Detect which cell encompasses the target text, then output its [x, y] center coordinate. 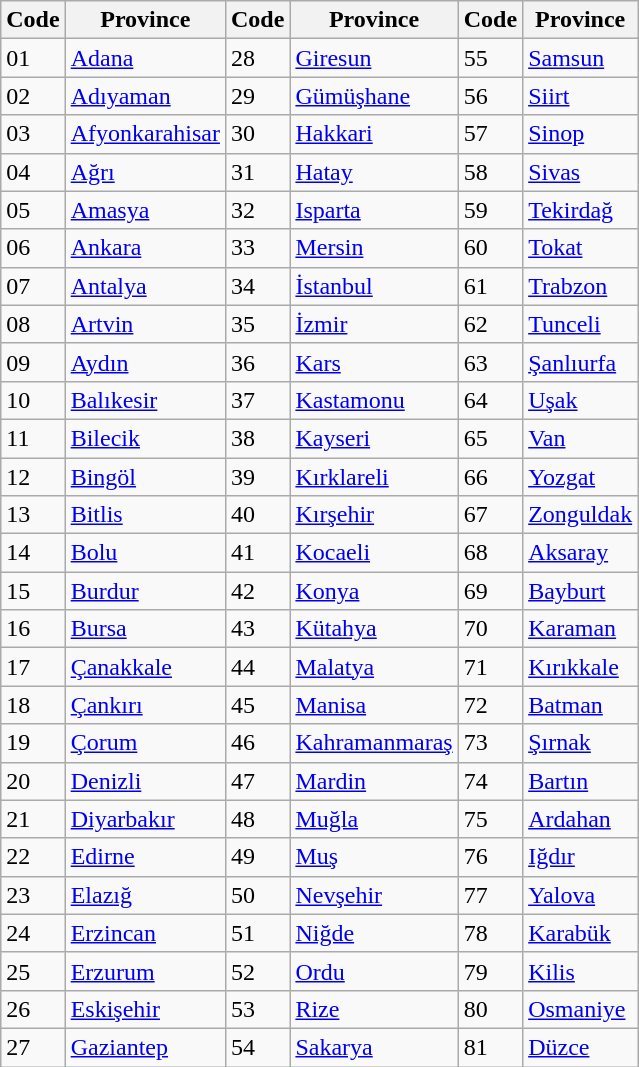
68 [490, 553]
Yalova [580, 895]
Kırklareli [374, 477]
Isparta [374, 210]
50 [257, 895]
14 [33, 553]
62 [490, 324]
32 [257, 210]
Eskişehir [145, 1009]
Malatya [374, 667]
73 [490, 743]
31 [257, 172]
Uşak [580, 400]
Nevşehir [374, 895]
Trabzon [580, 286]
Batman [580, 705]
Gaziantep [145, 1047]
Manisa [374, 705]
66 [490, 477]
Kocaeli [374, 553]
56 [490, 96]
10 [33, 400]
Niğde [374, 933]
Tokat [580, 248]
57 [490, 134]
Muş [374, 857]
41 [257, 553]
20 [33, 781]
Erzurum [145, 971]
Kars [374, 362]
77 [490, 895]
07 [33, 286]
Çanakkale [145, 667]
Ağrı [145, 172]
06 [33, 248]
30 [257, 134]
Kilis [580, 971]
79 [490, 971]
Sivas [580, 172]
11 [33, 438]
Çorum [145, 743]
19 [33, 743]
60 [490, 248]
01 [33, 58]
Mersin [374, 248]
15 [33, 591]
Burdur [145, 591]
18 [33, 705]
71 [490, 667]
52 [257, 971]
Erzincan [145, 933]
Ordu [374, 971]
13 [33, 515]
35 [257, 324]
Artvin [145, 324]
Şanlıurfa [580, 362]
Osmaniye [580, 1009]
Samsun [580, 58]
Rize [374, 1009]
Afyonkarahisar [145, 134]
Kahramanmaraş [374, 743]
48 [257, 819]
47 [257, 781]
Karabük [580, 933]
64 [490, 400]
23 [33, 895]
05 [33, 210]
İstanbul [374, 286]
Bursa [145, 629]
Adana [145, 58]
29 [257, 96]
Şırnak [580, 743]
02 [33, 96]
55 [490, 58]
Hatay [374, 172]
Bayburt [580, 591]
80 [490, 1009]
Çankırı [145, 705]
43 [257, 629]
Yozgat [580, 477]
Ardahan [580, 819]
Bolu [145, 553]
39 [257, 477]
Karaman [580, 629]
65 [490, 438]
Düzce [580, 1047]
Edirne [145, 857]
Mardin [374, 781]
Kütahya [374, 629]
63 [490, 362]
Muğla [374, 819]
Iğdır [580, 857]
Gümüşhane [374, 96]
74 [490, 781]
03 [33, 134]
Adıyaman [145, 96]
76 [490, 857]
70 [490, 629]
Sakarya [374, 1047]
37 [257, 400]
Denizli [145, 781]
58 [490, 172]
34 [257, 286]
33 [257, 248]
Tekirdağ [580, 210]
Kırıkkale [580, 667]
53 [257, 1009]
42 [257, 591]
17 [33, 667]
16 [33, 629]
Bingöl [145, 477]
40 [257, 515]
Ankara [145, 248]
Siirt [580, 96]
72 [490, 705]
Aksaray [580, 553]
İzmir [374, 324]
Diyarbakır [145, 819]
Bitlis [145, 515]
25 [33, 971]
21 [33, 819]
22 [33, 857]
09 [33, 362]
49 [257, 857]
Aydın [145, 362]
Zonguldak [580, 515]
Tunceli [580, 324]
Van [580, 438]
Antalya [145, 286]
12 [33, 477]
38 [257, 438]
28 [257, 58]
61 [490, 286]
69 [490, 591]
Giresun [374, 58]
Bilecik [145, 438]
Kayseri [374, 438]
24 [33, 933]
46 [257, 743]
08 [33, 324]
27 [33, 1047]
59 [490, 210]
Sinop [580, 134]
Kastamonu [374, 400]
81 [490, 1047]
26 [33, 1009]
Balıkesir [145, 400]
44 [257, 667]
36 [257, 362]
Elazığ [145, 895]
78 [490, 933]
54 [257, 1047]
67 [490, 515]
04 [33, 172]
Hakkari [374, 134]
Amasya [145, 210]
75 [490, 819]
Kırşehir [374, 515]
51 [257, 933]
Konya [374, 591]
Bartın [580, 781]
45 [257, 705]
